Pinpoint the cell where the given text exists, returning its (x, y) midpoint coordinate. 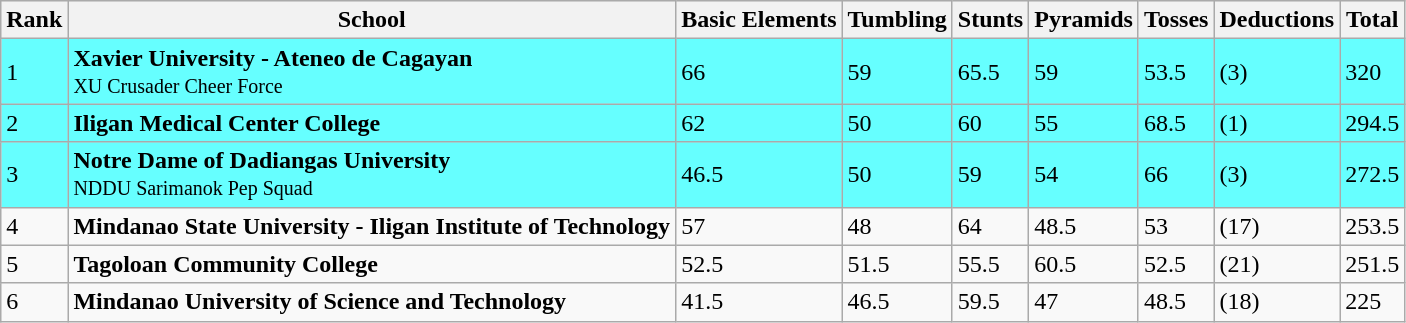
60.5 (1084, 264)
54 (1084, 174)
47 (1084, 302)
3 (34, 174)
53.5 (1176, 72)
55 (1084, 123)
Deductions (1277, 20)
Iligan Medical Center College (372, 123)
2 (34, 123)
Stunts (990, 20)
57 (759, 226)
294.5 (1372, 123)
55.5 (990, 264)
(17) (1277, 226)
Mindanao State University - Iligan Institute of Technology (372, 226)
(18) (1277, 302)
251.5 (1372, 264)
48 (897, 226)
68.5 (1176, 123)
Tagoloan Community College (372, 264)
60 (990, 123)
320 (1372, 72)
64 (990, 226)
225 (1372, 302)
5 (34, 264)
Rank (34, 20)
School (372, 20)
Mindanao University of Science and Technology (372, 302)
Tumbling (897, 20)
53 (1176, 226)
1 (34, 72)
62 (759, 123)
59.5 (990, 302)
Notre Dame of Dadiangas University NDDU Sarimanok Pep Squad (372, 174)
272.5 (1372, 174)
Pyramids (1084, 20)
Tosses (1176, 20)
253.5 (1372, 226)
51.5 (897, 264)
4 (34, 226)
Xavier University - Ateneo de Cagayan XU Crusader Cheer Force (372, 72)
Total (1372, 20)
6 (34, 302)
65.5 (990, 72)
(21) (1277, 264)
(1) (1277, 123)
41.5 (759, 302)
Basic Elements (759, 20)
